Find where the given text appears and provide that cell's center as [X, Y] coordinate. 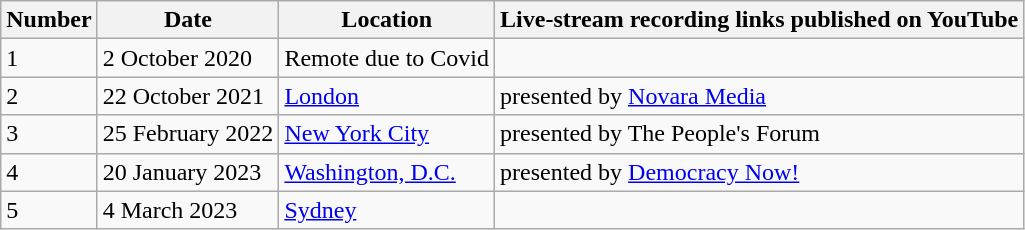
Sydney [387, 210]
25 February 2022 [188, 134]
Live-stream recording links published on YouTube [760, 20]
Date [188, 20]
presented by The People's Forum [760, 134]
4 March 2023 [188, 210]
Remote due to Covid [387, 58]
presented by Democracy Now! [760, 172]
London [387, 96]
20 January 2023 [188, 172]
New York City [387, 134]
presented by Novara Media [760, 96]
22 October 2021 [188, 96]
5 [49, 210]
2 [49, 96]
2 October 2020 [188, 58]
4 [49, 172]
Washington, D.C. [387, 172]
3 [49, 134]
Number [49, 20]
1 [49, 58]
Location [387, 20]
